Find where the given text appears and provide that cell's center as (x, y) coordinate. 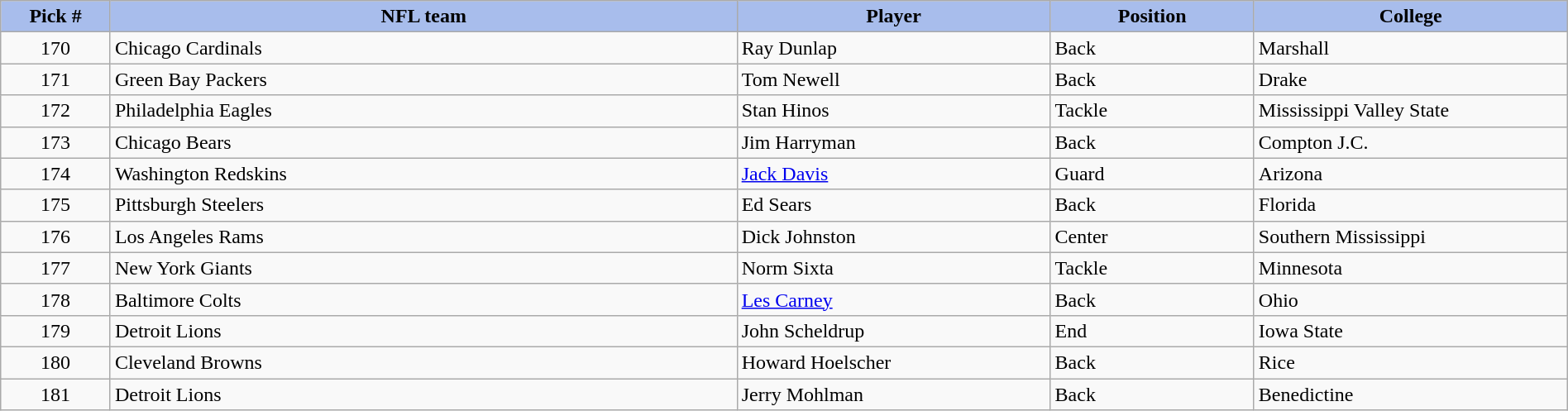
Jerry Mohlman (893, 394)
Jack Davis (893, 174)
173 (56, 142)
178 (56, 299)
171 (56, 79)
Chicago Bears (423, 142)
Ed Sears (893, 205)
Arizona (1411, 174)
Florida (1411, 205)
Compton J.C. (1411, 142)
Howard Hoelscher (893, 362)
Pick # (56, 17)
175 (56, 205)
Ray Dunlap (893, 48)
Guard (1152, 174)
Rice (1411, 362)
176 (56, 237)
Dick Johnston (893, 237)
180 (56, 362)
Les Carney (893, 299)
Jim Harryman (893, 142)
Marshall (1411, 48)
Baltimore Colts (423, 299)
Washington Redskins (423, 174)
Green Bay Packers (423, 79)
Tom Newell (893, 79)
Benedictine (1411, 394)
Player (893, 17)
172 (56, 111)
Philadelphia Eagles (423, 111)
College (1411, 17)
170 (56, 48)
Cleveland Browns (423, 362)
Chicago Cardinals (423, 48)
Los Angeles Rams (423, 237)
Iowa State (1411, 331)
Minnesota (1411, 268)
179 (56, 331)
John Scheldrup (893, 331)
Norm Sixta (893, 268)
Southern Mississippi (1411, 237)
181 (56, 394)
Stan Hinos (893, 111)
End (1152, 331)
Ohio (1411, 299)
177 (56, 268)
Pittsburgh Steelers (423, 205)
New York Giants (423, 268)
Center (1152, 237)
NFL team (423, 17)
Drake (1411, 79)
174 (56, 174)
Position (1152, 17)
Mississippi Valley State (1411, 111)
